For the text-containing cell, return its midpoint in (x, y) coordinate format. 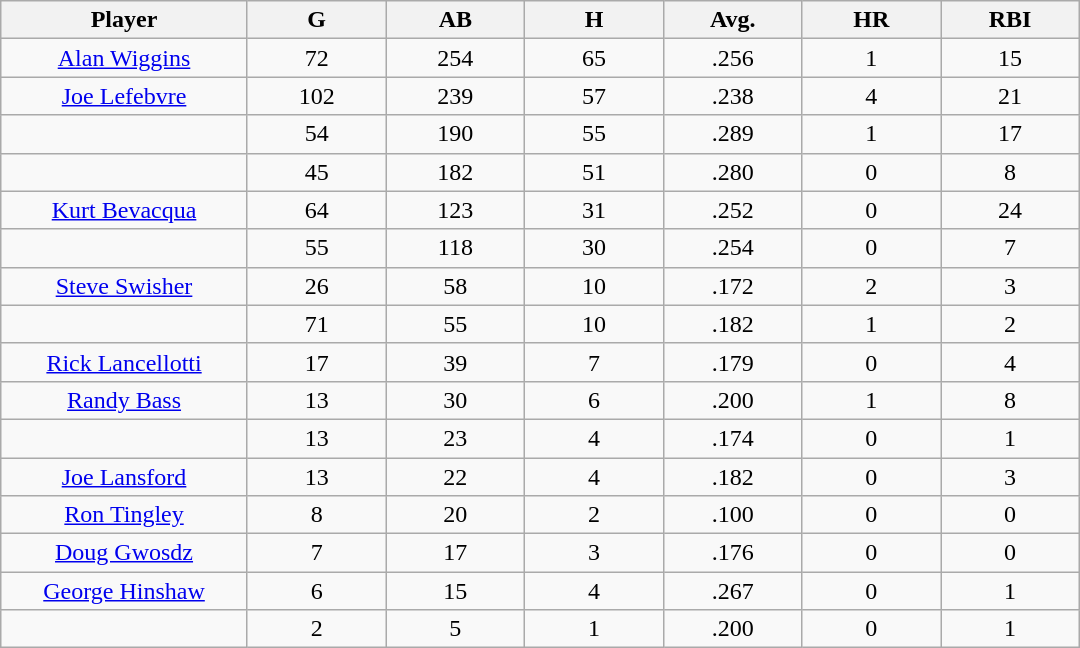
Alan Wiggins (124, 58)
24 (1010, 210)
5 (456, 629)
Doug Gwosdz (124, 553)
.174 (732, 438)
65 (594, 58)
Player (124, 20)
190 (456, 134)
22 (456, 477)
.176 (732, 553)
George Hinshaw (124, 591)
31 (594, 210)
AB (456, 20)
.256 (732, 58)
Joe Lefebvre (124, 96)
HR (872, 20)
39 (456, 362)
254 (456, 58)
64 (316, 210)
182 (456, 172)
20 (456, 515)
23 (456, 438)
RBI (1010, 20)
Joe Lansford (124, 477)
.254 (732, 248)
H (594, 20)
72 (316, 58)
Steve Swisher (124, 286)
.100 (732, 515)
.289 (732, 134)
58 (456, 286)
239 (456, 96)
57 (594, 96)
.280 (732, 172)
71 (316, 324)
Ron Tingley (124, 515)
51 (594, 172)
.172 (732, 286)
.238 (732, 96)
.179 (732, 362)
102 (316, 96)
123 (456, 210)
Avg. (732, 20)
Kurt Bevacqua (124, 210)
118 (456, 248)
.267 (732, 591)
G (316, 20)
21 (1010, 96)
Randy Bass (124, 400)
.252 (732, 210)
45 (316, 172)
26 (316, 286)
Rick Lancellotti (124, 362)
54 (316, 134)
